Return [X, Y] of the center of cell containing provided text 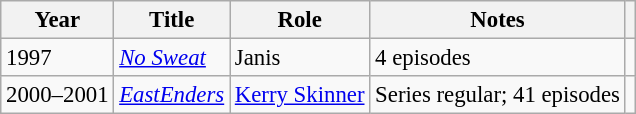
1997 [58, 58]
Notes [498, 20]
4 episodes [498, 58]
Janis [300, 58]
Role [300, 20]
EastEnders [172, 95]
Year [58, 20]
2000–2001 [58, 95]
No Sweat [172, 58]
Kerry Skinner [300, 95]
Title [172, 20]
Series regular; 41 episodes [498, 95]
